Determine the [x, y] coordinate at the center of the cell enclosing the given text.  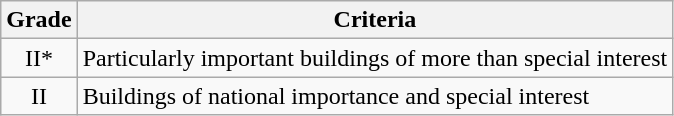
Criteria [375, 20]
II* [39, 58]
Particularly important buildings of more than special interest [375, 58]
Buildings of national importance and special interest [375, 96]
Grade [39, 20]
II [39, 96]
